Detect which cell encompasses the target text, then output its [X, Y] center coordinate. 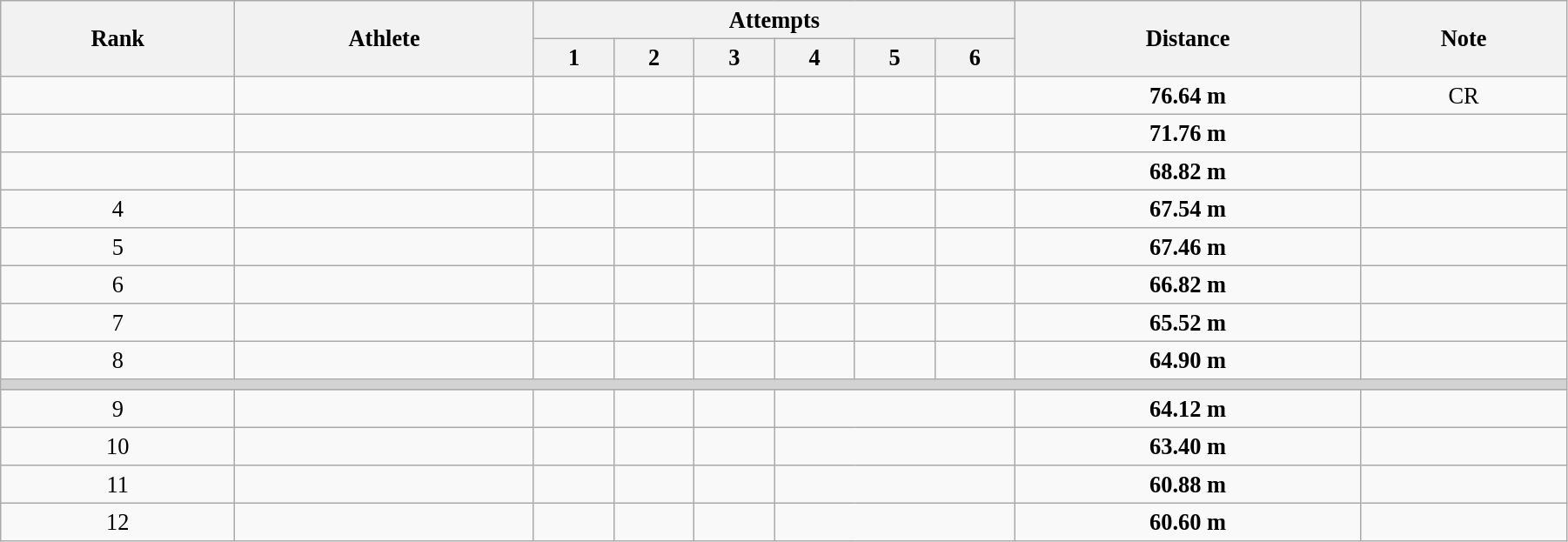
64.12 m [1187, 409]
71.76 m [1187, 133]
65.52 m [1187, 323]
12 [118, 522]
60.60 m [1187, 522]
8 [118, 360]
Athlete [385, 38]
76.64 m [1187, 95]
3 [734, 57]
Distance [1187, 38]
9 [118, 409]
Note [1464, 38]
67.54 m [1187, 209]
7 [118, 323]
66.82 m [1187, 284]
68.82 m [1187, 171]
11 [118, 485]
60.88 m [1187, 485]
Attempts [774, 19]
CR [1464, 95]
63.40 m [1187, 446]
64.90 m [1187, 360]
2 [654, 57]
1 [573, 57]
10 [118, 446]
Rank [118, 38]
67.46 m [1187, 247]
